Locate the cell with the specified text and output its [X, Y] center coordinate. 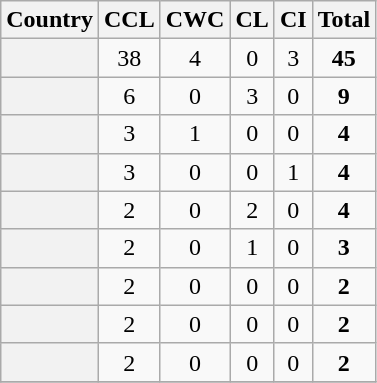
Total [344, 20]
45 [344, 58]
CI [293, 20]
38 [129, 58]
CL [252, 20]
6 [129, 96]
9 [344, 96]
CWC [195, 20]
CCL [129, 20]
Country [50, 20]
